Provide the [X, Y] coordinate of the cell's center where the given text is located.  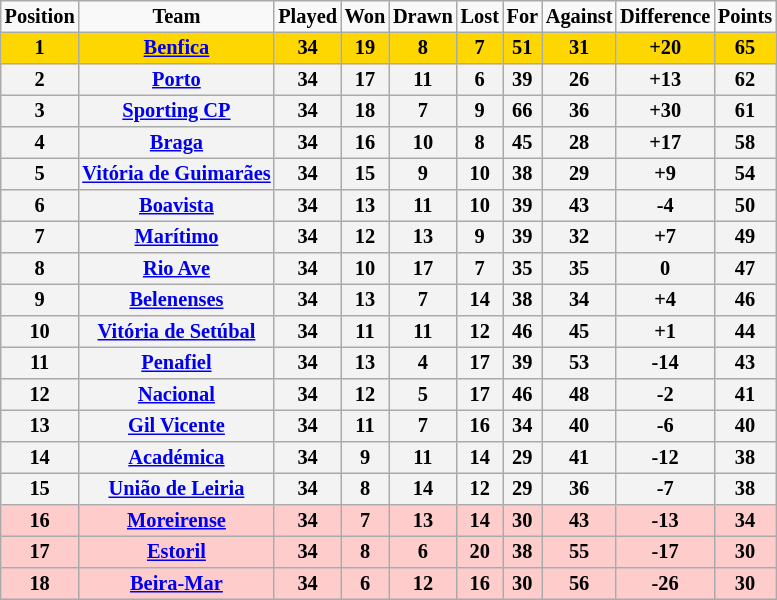
-12 [665, 458]
Nacional [176, 395]
26 [579, 80]
Played [307, 17]
Points [745, 17]
1 [40, 48]
Vitória de Setúbal [176, 332]
Gil Vicente [176, 426]
-7 [665, 489]
50 [745, 206]
56 [579, 584]
49 [745, 237]
53 [579, 363]
+30 [665, 111]
Against [579, 17]
44 [745, 332]
Sporting CP [176, 111]
Braga [176, 143]
61 [745, 111]
Vitória de Guimarães [176, 174]
-13 [665, 521]
Difference [665, 17]
-26 [665, 584]
Estoril [176, 552]
58 [745, 143]
65 [745, 48]
-14 [665, 363]
28 [579, 143]
Won [365, 17]
Porto [176, 80]
+7 [665, 237]
Benfica [176, 48]
31 [579, 48]
Belenenses [176, 300]
-4 [665, 206]
Boavista [176, 206]
-17 [665, 552]
For [522, 17]
66 [522, 111]
47 [745, 269]
-2 [665, 395]
0 [665, 269]
62 [745, 80]
Team [176, 17]
-6 [665, 426]
Rio Ave [176, 269]
19 [365, 48]
Marítimo [176, 237]
48 [579, 395]
3 [40, 111]
51 [522, 48]
União de Leiria [176, 489]
Moreirense [176, 521]
+13 [665, 80]
+9 [665, 174]
2 [40, 80]
55 [579, 552]
+4 [665, 300]
+17 [665, 143]
Position [40, 17]
20 [480, 552]
Lost [480, 17]
54 [745, 174]
+20 [665, 48]
32 [579, 237]
+1 [665, 332]
Penafiel [176, 363]
Académica [176, 458]
Beira-Mar [176, 584]
Drawn [423, 17]
